For the text-containing cell, return its midpoint in (X, Y) coordinate format. 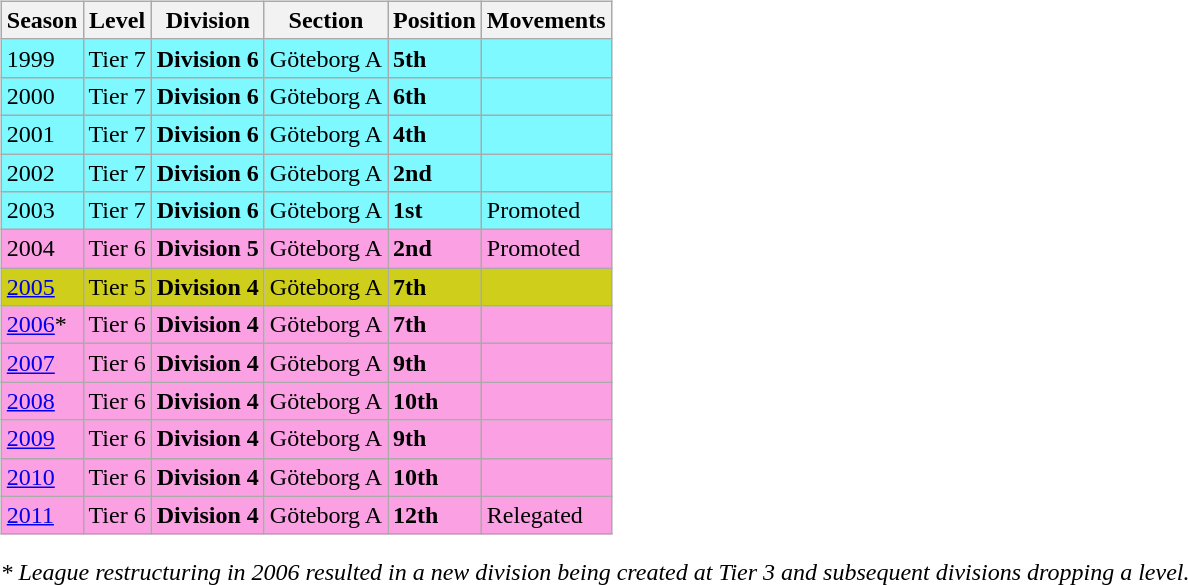
2008 (42, 401)
12th (435, 515)
2005 (42, 287)
6th (435, 96)
Section (326, 20)
1999 (42, 58)
Relegated (546, 515)
2001 (42, 134)
Tier 5 (117, 287)
2003 (42, 211)
Division (208, 20)
2010 (42, 477)
Division 5 (208, 249)
2006* (42, 325)
2004 (42, 249)
1st (435, 211)
2009 (42, 439)
2007 (42, 363)
Position (435, 20)
Movements (546, 20)
Level (117, 20)
2002 (42, 173)
2000 (42, 96)
5th (435, 58)
Season (42, 20)
2011 (42, 515)
4th (435, 134)
